Capture the cell that displays the provided text and extract its (x, y) central coordinate. 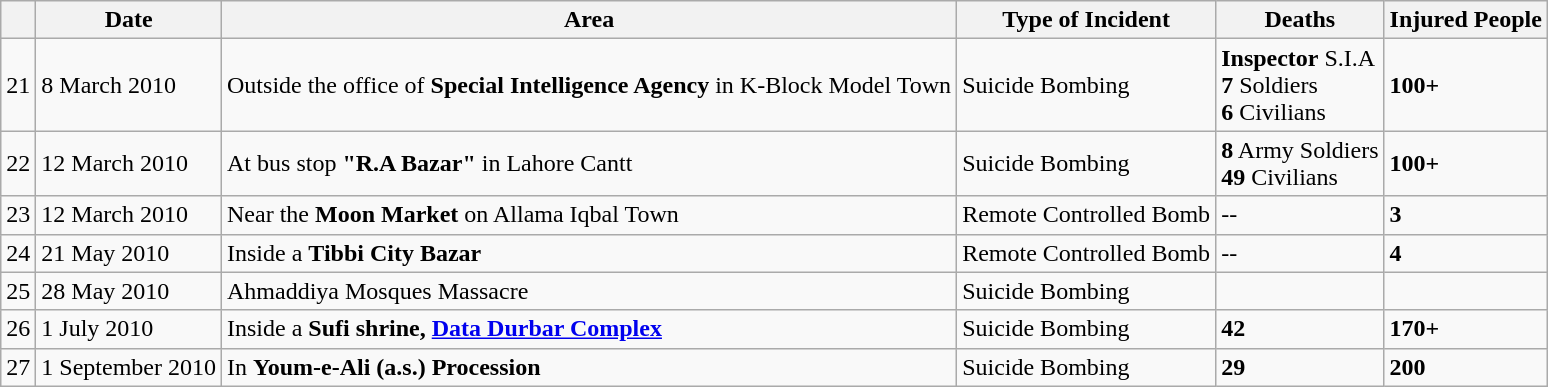
Inside a Tibbi City Bazar (590, 253)
1 September 2010 (129, 367)
Date (129, 20)
Area (590, 20)
8 March 2010 (129, 85)
Inside a Sufi shrine, Data Durbar Complex (590, 329)
25 (18, 291)
Deaths (1300, 20)
28 May 2010 (129, 291)
22 (18, 164)
23 (18, 215)
26 (18, 329)
27 (18, 367)
21 (18, 85)
170+ (1466, 329)
In Youm-e-Ali (a.s.) Procession (590, 367)
8 Army Soldiers 49 Civilians (1300, 164)
4 (1466, 253)
Ahmaddiya Mosques Massacre (590, 291)
24 (18, 253)
Type of Incident (1086, 20)
21 May 2010 (129, 253)
Outside the office of Special Intelligence Agency in K-Block Model Town (590, 85)
Inspector S.I.A 7 Soldiers 6 Civilians (1300, 85)
42 (1300, 329)
29 (1300, 367)
Near the Moon Market on Allama Iqbal Town (590, 215)
At bus stop "R.A Bazar" in Lahore Cantt (590, 164)
Injured People (1466, 20)
1 July 2010 (129, 329)
200 (1466, 367)
3 (1466, 215)
